Extract the [X, Y] coordinate from the center of the cell holding the provided text.  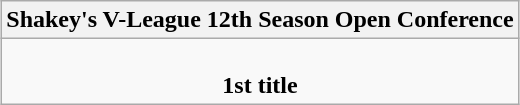
Shakey's V-League 12th Season Open Conference [260, 20]
1st title [260, 72]
